Provide the (X, Y) coordinate of the cell's center where the given text is located.  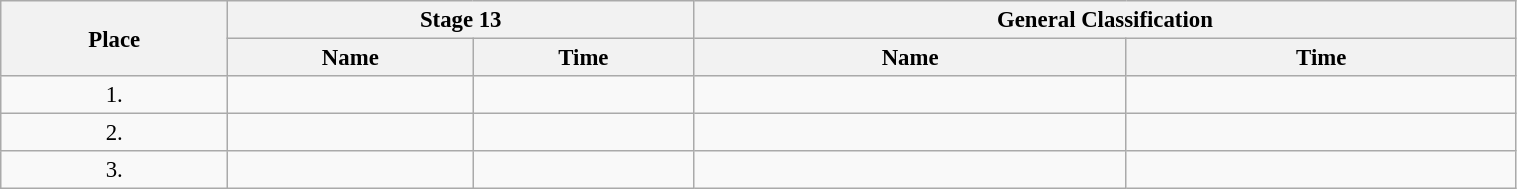
Stage 13 (461, 20)
Place (114, 38)
1. (114, 95)
3. (114, 170)
2. (114, 133)
General Classification (1105, 20)
